Search for the cell housing the specified text and yield its (X, Y) center coordinate. 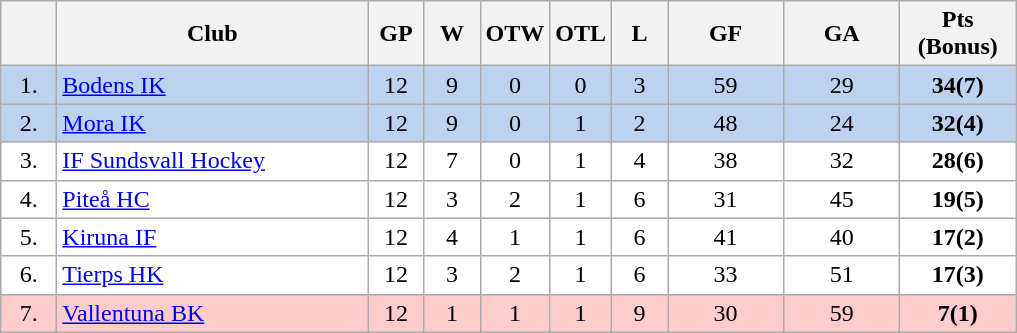
3. (29, 161)
34(7) (958, 85)
7(1) (958, 313)
2. (29, 123)
W (452, 34)
45 (842, 199)
17(3) (958, 275)
28(6) (958, 161)
L (640, 34)
IF Sundsvall Hockey (212, 161)
OTW (515, 34)
5. (29, 237)
7 (452, 161)
48 (726, 123)
Bodens IK (212, 85)
GP (396, 34)
17(2) (958, 237)
Mora IK (212, 123)
Piteå HC (212, 199)
33 (726, 275)
32(4) (958, 123)
1. (29, 85)
29 (842, 85)
Pts (Bonus) (958, 34)
Kiruna IF (212, 237)
GF (726, 34)
Vallentuna BK (212, 313)
19(5) (958, 199)
24 (842, 123)
GA (842, 34)
31 (726, 199)
40 (842, 237)
38 (726, 161)
32 (842, 161)
4. (29, 199)
OTL (581, 34)
30 (726, 313)
Tierps HK (212, 275)
7. (29, 313)
51 (842, 275)
6. (29, 275)
41 (726, 237)
Club (212, 34)
